From the cell containing the given text, extract its center point as (x, y) coordinate. 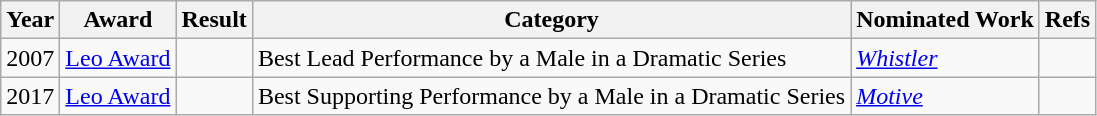
Year (30, 20)
Refs (1067, 20)
Best Supporting Performance by a Male in a Dramatic Series (551, 96)
Nominated Work (946, 20)
Award (118, 20)
Whistler (946, 58)
Motive (946, 96)
2017 (30, 96)
Result (214, 20)
Best Lead Performance by a Male in a Dramatic Series (551, 58)
Category (551, 20)
2007 (30, 58)
